Extract the (x, y) coordinate from the center of the cell holding the provided text.  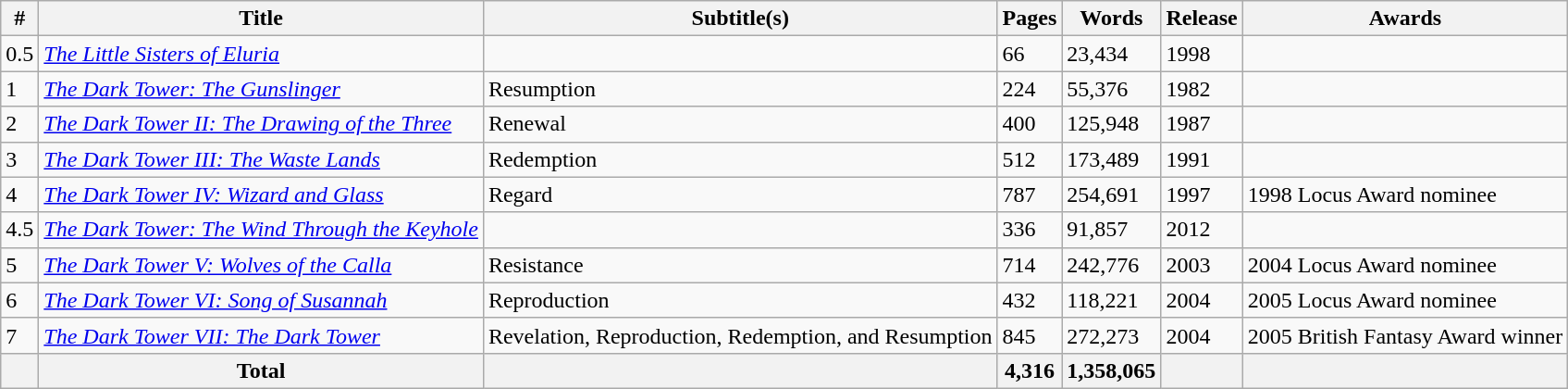
1 (20, 89)
6 (20, 300)
1998 Locus Award nominee (1404, 194)
The Dark Tower V: Wolves of the Calla (261, 265)
Total (261, 370)
2012 (1202, 230)
Resumption (740, 89)
1997 (1202, 194)
242,776 (1112, 265)
The Dark Tower II: The Drawing of the Three (261, 124)
1982 (1202, 89)
2003 (1202, 265)
Words (1112, 19)
2 (20, 124)
Renewal (740, 124)
3 (20, 159)
Revelation, Reproduction, Redemption, and Resumption (740, 335)
The Little Sisters of Eluria (261, 54)
55,376 (1112, 89)
4,316 (1030, 370)
Reproduction (740, 300)
1987 (1202, 124)
Title (261, 19)
# (20, 19)
The Dark Tower III: The Waste Lands (261, 159)
336 (1030, 230)
1998 (1202, 54)
Resistance (740, 265)
173,489 (1112, 159)
The Dark Tower VI: Song of Susannah (261, 300)
2005 Locus Award nominee (1404, 300)
714 (1030, 265)
1991 (1202, 159)
Redemption (740, 159)
The Dark Tower: The Wind Through the Keyhole (261, 230)
Subtitle(s) (740, 19)
The Dark Tower VII: The Dark Tower (261, 335)
2004 Locus Award nominee (1404, 265)
Pages (1030, 19)
432 (1030, 300)
400 (1030, 124)
Awards (1404, 19)
1,358,065 (1112, 370)
23,434 (1112, 54)
7 (20, 335)
512 (1030, 159)
787 (1030, 194)
118,221 (1112, 300)
2005 British Fantasy Award winner (1404, 335)
The Dark Tower IV: Wizard and Glass (261, 194)
The Dark Tower: The Gunslinger (261, 89)
91,857 (1112, 230)
Regard (740, 194)
845 (1030, 335)
66 (1030, 54)
4 (20, 194)
Release (1202, 19)
4.5 (20, 230)
125,948 (1112, 124)
272,273 (1112, 335)
0.5 (20, 54)
224 (1030, 89)
254,691 (1112, 194)
5 (20, 265)
